Capture the cell that displays the provided text and extract its (X, Y) central coordinate. 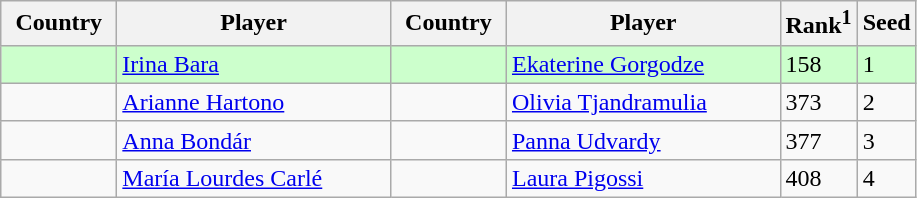
Seed (886, 24)
Rank1 (818, 24)
3 (886, 140)
Irina Bara (254, 64)
4 (886, 178)
Ekaterine Gorgodze (643, 64)
2 (886, 102)
María Lourdes Carlé (254, 178)
1 (886, 64)
Laura Pigossi (643, 178)
Arianne Hartono (254, 102)
Olivia Tjandramulia (643, 102)
408 (818, 178)
158 (818, 64)
Anna Bondár (254, 140)
Panna Udvardy (643, 140)
377 (818, 140)
373 (818, 102)
